From the cell containing the given text, extract its center point as [x, y] coordinate. 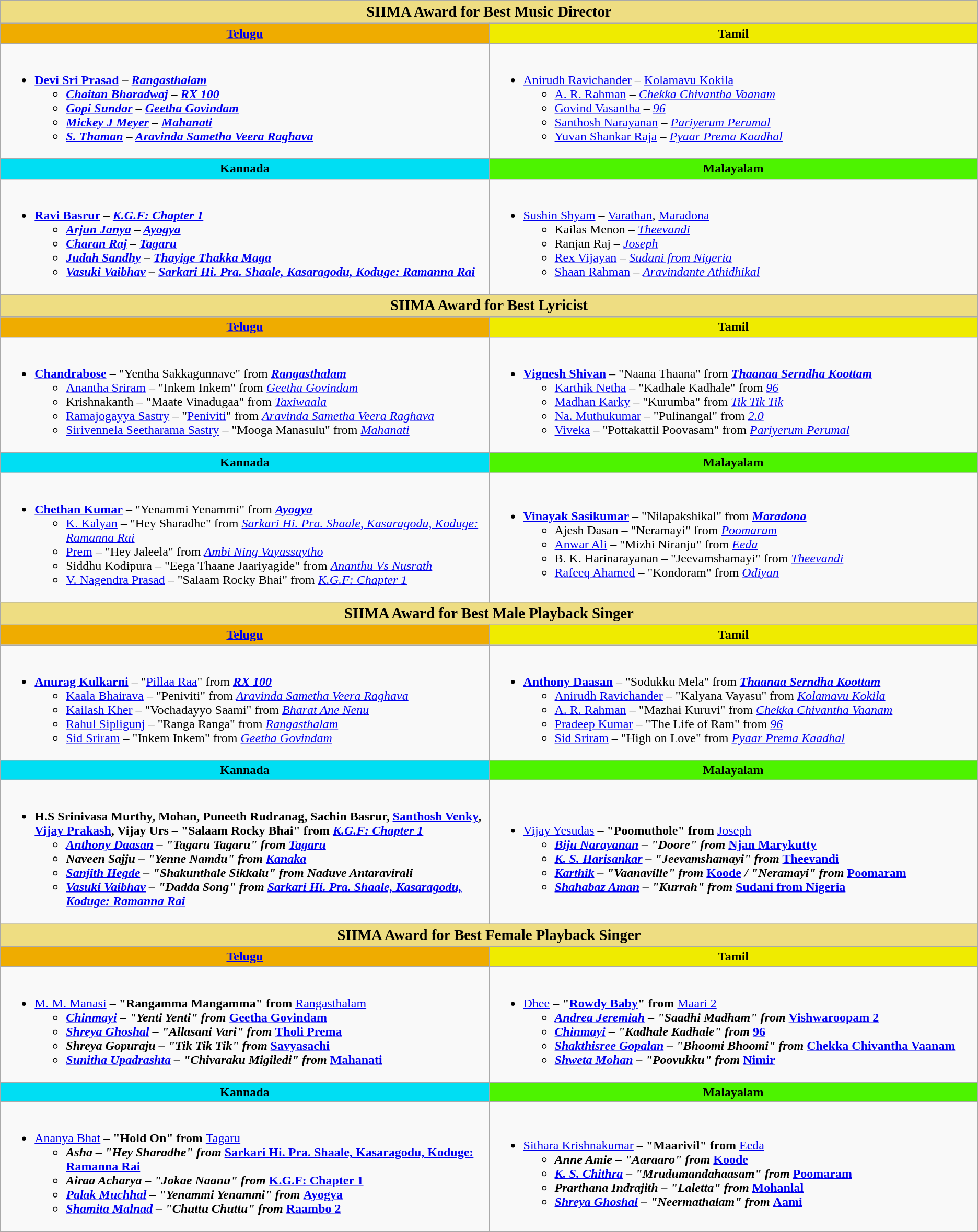
SIIMA Award for Best Female Playback Singer [489, 935]
SIIMA Award for Best Music Director [489, 12]
SIIMA Award for Best Male Playback Singer [489, 613]
Sushin Shyam – Varathan, MaradonaKailas Menon – TheevandiRanjan Raj – JosephRex Vijayan – Sudani from NigeriaShaan Rahman – Aravindante Athidhikal [733, 236]
SIIMA Award for Best Lyricist [489, 306]
